Determine the (x, y) coordinate at the center of the cell enclosing the given text.  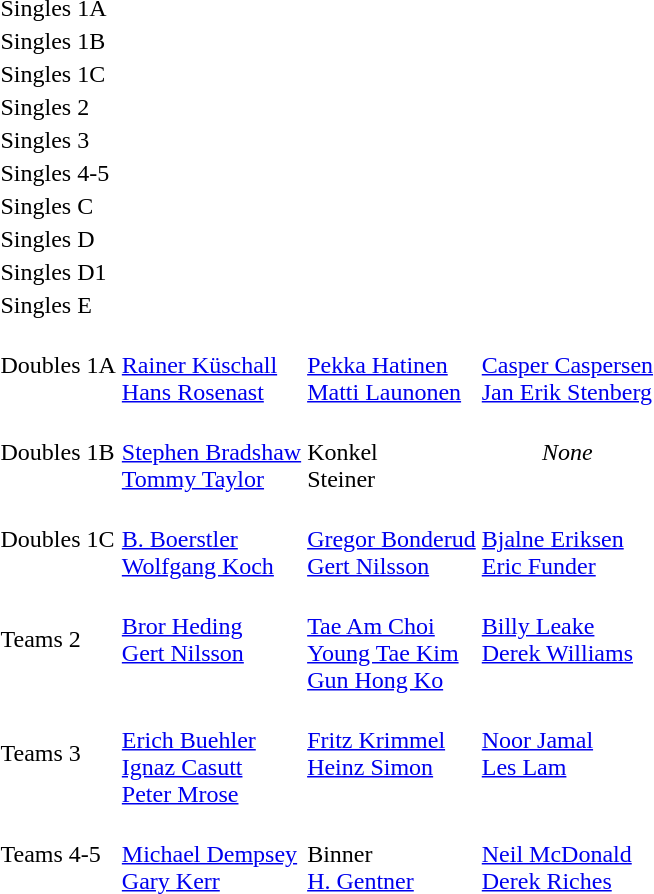
Konkel Steiner (392, 452)
Bror Heding Gert Nilsson (211, 640)
Noor Jamal Les Lam (567, 754)
Erich Buehler Ignaz Casutt Peter Mrose (211, 754)
B. Boerstler Wolfgang Koch (211, 539)
None (567, 452)
Bjalne Eriksen Eric Funder (567, 539)
Gregor Bonderud Gert Nilsson (392, 539)
Billy Leake Derek Williams (567, 640)
Fritz Krimmel Heinz Simon (392, 754)
Stephen Bradshaw Tommy Taylor (211, 452)
Rainer Küschall Hans Rosenast (211, 365)
Casper Caspersen Jan Erik Stenberg (567, 365)
Tae Am Choi Young Tae Kim Gun Hong Ko (392, 640)
Pekka Hatinen Matti Launonen (392, 365)
